Pinpoint the cell where the given text exists, returning its [x, y] midpoint coordinate. 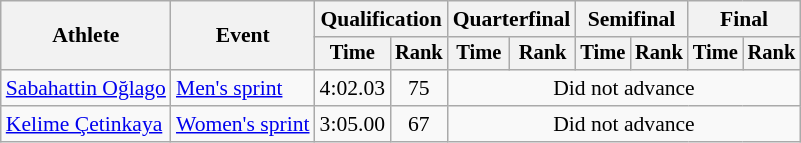
Women's sprint [243, 124]
3:05.00 [352, 124]
Qualification [382, 19]
Semifinal [631, 19]
4:02.03 [352, 88]
67 [419, 124]
Athlete [86, 36]
Men's sprint [243, 88]
Event [243, 36]
Quarterfinal [512, 19]
Sabahattin Oğlago [86, 88]
Kelime Çetinkaya [86, 124]
Final [744, 19]
75 [419, 88]
